Capture the cell that displays the provided text and extract its (x, y) central coordinate. 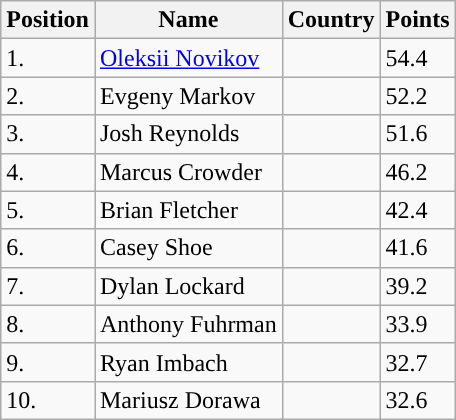
5. (48, 210)
42.4 (418, 210)
Country (331, 20)
Brian Fletcher (188, 210)
54.4 (418, 58)
51.6 (418, 134)
Anthony Fuhrman (188, 324)
9. (48, 362)
7. (48, 286)
6. (48, 248)
Mariusz Dorawa (188, 400)
2. (48, 96)
32.7 (418, 362)
41.6 (418, 248)
46.2 (418, 172)
10. (48, 400)
Oleksii Novikov (188, 58)
Position (48, 20)
1. (48, 58)
Josh Reynolds (188, 134)
Casey Shoe (188, 248)
Name (188, 20)
Evgeny Markov (188, 96)
Dylan Lockard (188, 286)
32.6 (418, 400)
Ryan Imbach (188, 362)
33.9 (418, 324)
8. (48, 324)
3. (48, 134)
4. (48, 172)
Marcus Crowder (188, 172)
Points (418, 20)
39.2 (418, 286)
52.2 (418, 96)
